Detect which cell encompasses the target text, then output its [x, y] center coordinate. 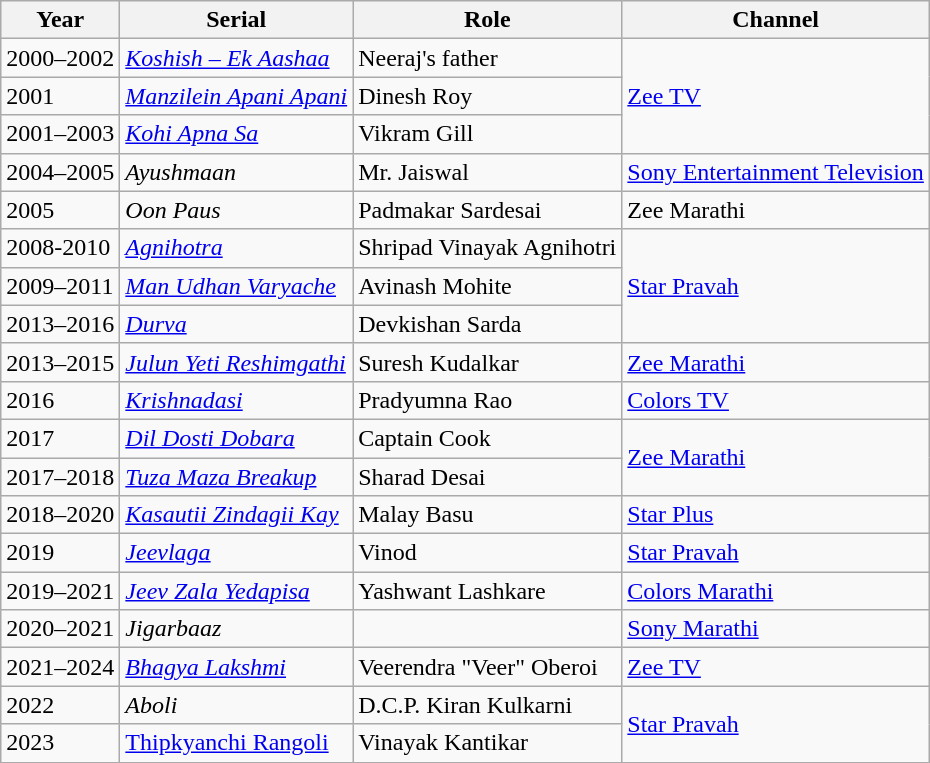
Ayushmaan [236, 172]
Vinod [488, 553]
Mr. Jaiswal [488, 172]
Dinesh Roy [488, 96]
2021–2024 [60, 667]
2018–2020 [60, 515]
Vikram Gill [488, 134]
2020–2021 [60, 629]
Kasautii Zindagii Kay [236, 515]
2005 [60, 210]
2000–2002 [60, 58]
Serial [236, 20]
Malay Basu [488, 515]
Kohi Apna Sa [236, 134]
Aboli [236, 705]
Sharad Desai [488, 477]
Veerendra "Veer" Oberoi [488, 667]
Yashwant Lashkare [488, 591]
Jigarbaaz [236, 629]
2023 [60, 743]
Dil Dosti Dobara [236, 438]
2019–2021 [60, 591]
Koshish – Ek Aashaa [236, 58]
D.C.P. Kiran Kulkarni [488, 705]
Jeevlaga [236, 553]
Neeraj's father [488, 58]
Role [488, 20]
Sony Marathi [776, 629]
Devkishan Sarda [488, 324]
Captain Cook [488, 438]
Channel [776, 20]
Sony Entertainment Television [776, 172]
Jeev Zala Yedapisa [236, 591]
2008-2010 [60, 248]
2009–2011 [60, 286]
2022 [60, 705]
Oon Paus [236, 210]
2017 [60, 438]
Colors Marathi [776, 591]
2013–2015 [60, 362]
Year [60, 20]
Shripad Vinayak Agnihotri [488, 248]
Tuza Maza Breakup [236, 477]
Thipkyanchi Rangoli [236, 743]
Pradyumna Rao [488, 400]
2016 [60, 400]
2017–2018 [60, 477]
Man Udhan Varyache [236, 286]
Suresh Kudalkar [488, 362]
2019 [60, 553]
Durva [236, 324]
Vinayak Kantikar [488, 743]
2013–2016 [60, 324]
Avinash Mohite [488, 286]
Krishnadasi [236, 400]
Manzilein Apani Apani [236, 96]
Padmakar Sardesai [488, 210]
2001 [60, 96]
Colors TV [776, 400]
Bhagya Lakshmi [236, 667]
Julun Yeti Reshimgathi [236, 362]
Agnihotra [236, 248]
Star Plus [776, 515]
2001–2003 [60, 134]
2004–2005 [60, 172]
